Identify which cell holds the provided text, then report its (x, y) central coordinate. 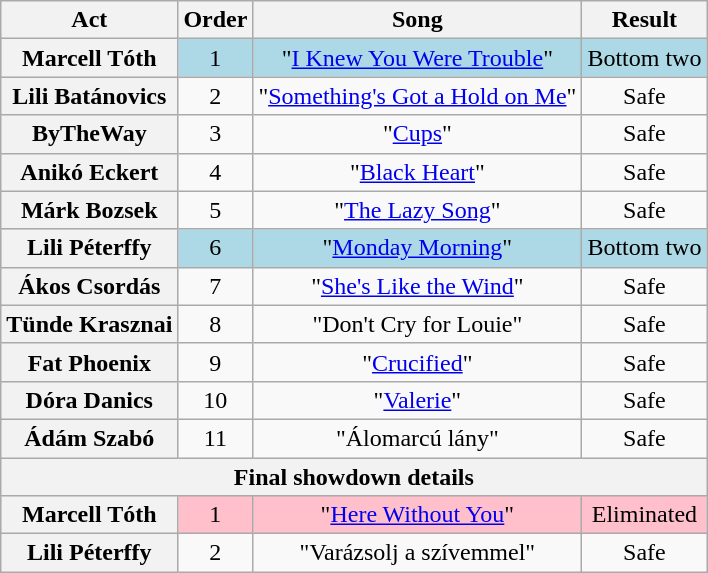
3 (216, 134)
"Don't Cry for Louie" (418, 324)
8 (216, 324)
Fat Phoenix (90, 362)
"I Knew You Were Trouble" (418, 58)
"The Lazy Song" (418, 210)
ByTheWay (90, 134)
"Cups" (418, 134)
"Black Heart" (418, 172)
Márk Bozsek (90, 210)
"Valerie" (418, 400)
Tünde Krasznai (90, 324)
Eliminated (644, 515)
9 (216, 362)
"Monday Morning" (418, 248)
"Something's Got a Hold on Me" (418, 96)
7 (216, 286)
"Here Without You" (418, 515)
Result (644, 20)
4 (216, 172)
6 (216, 248)
"Álomarcú lány" (418, 438)
10 (216, 400)
"Varázsolj a szívemmel" (418, 553)
Dóra Danics (90, 400)
Song (418, 20)
Order (216, 20)
Act (90, 20)
5 (216, 210)
Anikó Eckert (90, 172)
Ákos Csordás (90, 286)
"She's Like the Wind" (418, 286)
Ádám Szabó (90, 438)
"Crucified" (418, 362)
11 (216, 438)
Lili Batánovics (90, 96)
Final showdown details (354, 477)
